Output the [x, y] coordinate of the center of the cell containing the given text.  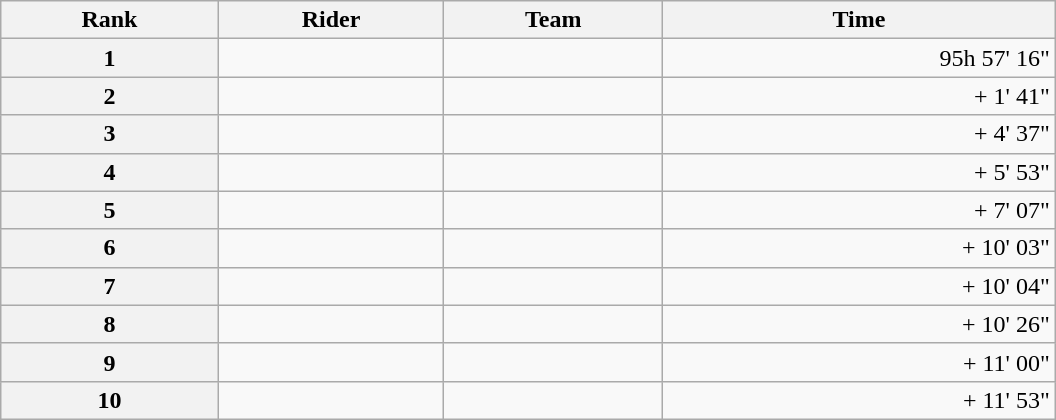
+ 4' 37" [860, 134]
+ 10' 04" [860, 286]
1 [110, 58]
+ 1' 41" [860, 96]
Rank [110, 20]
Time [860, 20]
2 [110, 96]
+ 5' 53" [860, 172]
9 [110, 362]
+ 10' 26" [860, 324]
3 [110, 134]
10 [110, 400]
+ 11' 53" [860, 400]
+ 11' 00" [860, 362]
Team [554, 20]
7 [110, 286]
4 [110, 172]
+ 10' 03" [860, 248]
Rider [331, 20]
+ 7' 07" [860, 210]
8 [110, 324]
6 [110, 248]
5 [110, 210]
95h 57' 16" [860, 58]
